Detect which cell encompasses the target text, then output its (x, y) center coordinate. 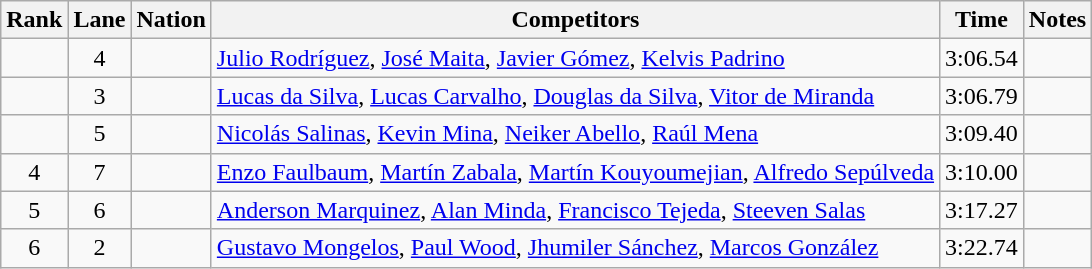
Anderson Marquinez, Alan Minda, Francisco Tejeda, Steeven Salas (575, 210)
Enzo Faulbaum, Martín Zabala, Martín Kouyoumejian, Alfredo Sepúlveda (575, 172)
Time (982, 20)
Rank (34, 20)
Competitors (575, 20)
7 (100, 172)
Julio Rodríguez, José Maita, Javier Gómez, Kelvis Padrino (575, 58)
Notes (1057, 20)
Nation (171, 20)
3 (100, 96)
3:22.74 (982, 248)
3:10.00 (982, 172)
3:06.54 (982, 58)
3:09.40 (982, 134)
Lane (100, 20)
2 (100, 248)
3:17.27 (982, 210)
Lucas da Silva, Lucas Carvalho, Douglas da Silva, Vitor de Miranda (575, 96)
Nicolás Salinas, Kevin Mina, Neiker Abello, Raúl Mena (575, 134)
Gustavo Mongelos, Paul Wood, Jhumiler Sánchez, Marcos González (575, 248)
3:06.79 (982, 96)
